Output the (X, Y) coordinate of the center of the cell containing the given text.  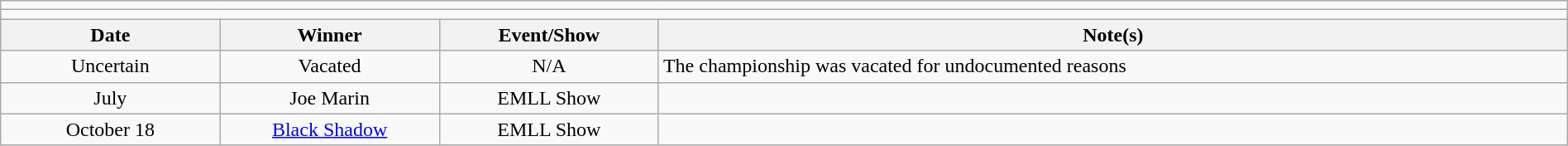
Date (111, 35)
Joe Marin (329, 98)
October 18 (111, 129)
The championship was vacated for undocumented reasons (1113, 66)
Black Shadow (329, 129)
Event/Show (549, 35)
July (111, 98)
N/A (549, 66)
Note(s) (1113, 35)
Winner (329, 35)
Uncertain (111, 66)
Vacated (329, 66)
